Determine the (x, y) coordinate at the center of the cell enclosing the given text.  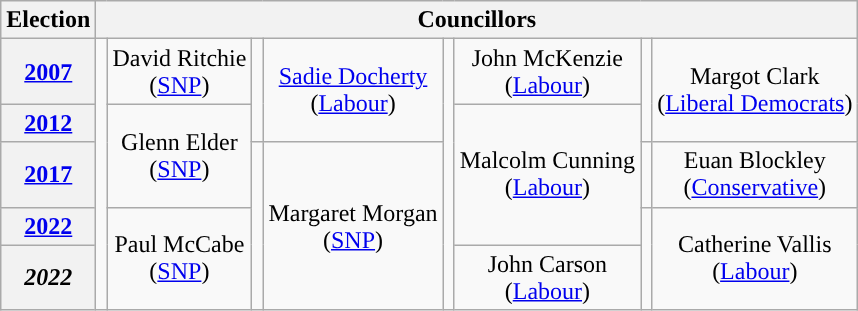
Catherine Vallis(Labour) (755, 258)
2007 (48, 72)
Malcolm Cunning(Labour) (547, 174)
Sadie Docherty(Labour) (353, 90)
John McKenzie(Labour) (547, 72)
Election (48, 20)
Margaret Morgan(SNP) (353, 226)
Euan Blockley(Conservative) (755, 174)
Paul McCabe(SNP) (180, 258)
Councillors (477, 20)
Margot Clark(Liberal Democrats) (755, 90)
Glenn Elder(SNP) (180, 156)
2012 (48, 123)
John Carson(Labour) (547, 278)
David Ritchie(SNP) (180, 72)
2017 (48, 174)
